Scan for the cell matching the given text and deliver its (x, y) coordinate at center. 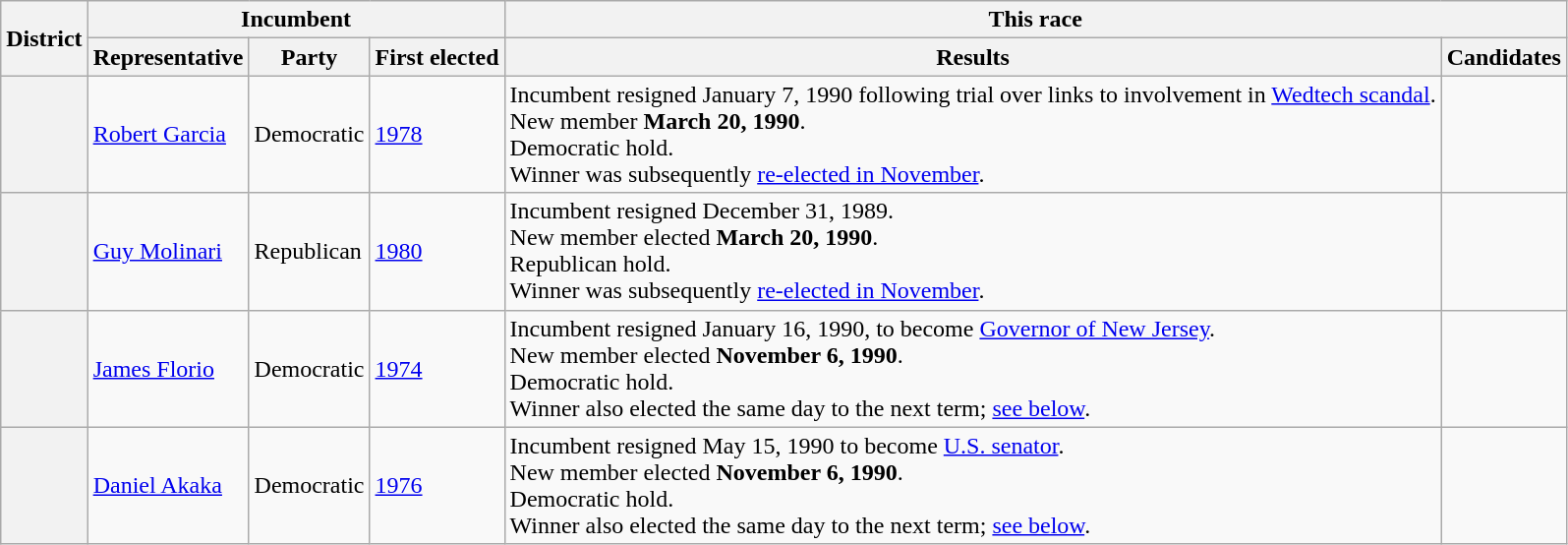
James Florio (168, 368)
Representative (168, 57)
1976 (436, 486)
Guy Molinari (168, 252)
Republican (309, 252)
Candidates (1504, 57)
Results (973, 57)
Daniel Akaka (168, 486)
District (44, 38)
First elected (436, 57)
1980 (436, 252)
Robert Garcia (168, 134)
1978 (436, 134)
Incumbent (296, 20)
1974 (436, 368)
Party (309, 57)
Incumbent resigned December 31, 1989.New member elected March 20, 1990.Republican hold.Winner was subsequently re-elected in November. (973, 252)
This race (1035, 20)
